Identify which cell holds the provided text, then report its (x, y) central coordinate. 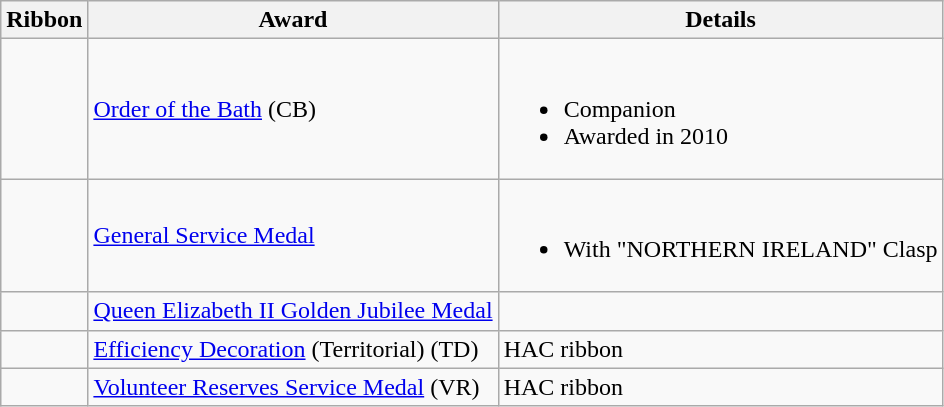
Details (720, 20)
Order of the Bath (CB) (293, 109)
Volunteer Reserves Service Medal (VR) (293, 387)
General Service Medal (293, 236)
With "NORTHERN IRELAND" Clasp (720, 236)
CompanionAwarded in 2010 (720, 109)
Efficiency Decoration (Territorial) (TD) (293, 349)
Award (293, 20)
Queen Elizabeth II Golden Jubilee Medal (293, 311)
Ribbon (44, 20)
